From the cell containing the given text, extract its center point as (X, Y) coordinate. 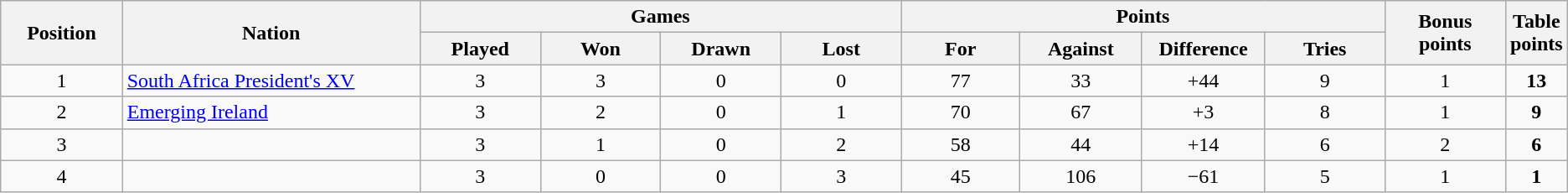
Position (62, 33)
77 (961, 81)
For (961, 49)
Played (480, 49)
58 (961, 144)
106 (1081, 176)
Points (1143, 17)
Tablepoints (1536, 33)
Tries (1325, 49)
Lost (841, 49)
33 (1081, 81)
Won (600, 49)
Emerging Ireland (271, 112)
+3 (1203, 112)
Drawn (720, 49)
13 (1536, 81)
−61 (1203, 176)
Difference (1203, 49)
67 (1081, 112)
70 (961, 112)
8 (1325, 112)
44 (1081, 144)
+14 (1203, 144)
Games (660, 17)
Bonuspoints (1445, 33)
Against (1081, 49)
South Africa President's XV (271, 81)
Nation (271, 33)
+44 (1203, 81)
45 (961, 176)
4 (62, 176)
5 (1325, 176)
